Return (X, Y) of the center of cell containing provided text 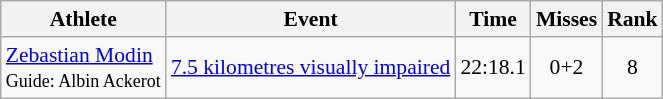
Zebastian ModinGuide: Albin Ackerot (84, 68)
Athlete (84, 19)
7.5 kilometres visually impaired (311, 68)
0+2 (566, 68)
Time (492, 19)
22:18.1 (492, 68)
Event (311, 19)
Misses (566, 19)
Rank (632, 19)
8 (632, 68)
